Return the [X, Y] coordinate for the center point of the cell that contains the specified text.  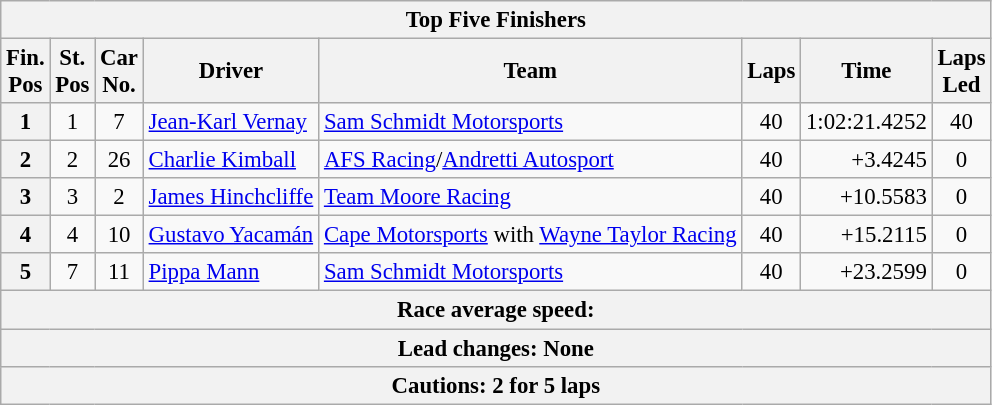
Top Five Finishers [496, 20]
James Hinchcliffe [230, 197]
Cautions: 2 for 5 laps [496, 385]
1:02:21.4252 [866, 122]
5 [26, 273]
+3.4245 [866, 160]
Lead changes: None [496, 348]
Fin.Pos [26, 72]
11 [120, 273]
AFS Racing/Andretti Autosport [530, 160]
+15.2115 [866, 235]
+23.2599 [866, 273]
CarNo. [120, 72]
Cape Motorsports with Wayne Taylor Racing [530, 235]
+10.5583 [866, 197]
Gustavo Yacamán [230, 235]
Team [530, 72]
Time [866, 72]
Pippa Mann [230, 273]
26 [120, 160]
Jean-Karl Vernay [230, 122]
Driver [230, 72]
10 [120, 235]
Laps [772, 72]
Charlie Kimball [230, 160]
St.Pos [72, 72]
Team Moore Racing [530, 197]
LapsLed [962, 72]
Race average speed: [496, 310]
